Return the [X, Y] coordinate for the center point of the cell that contains the specified text.  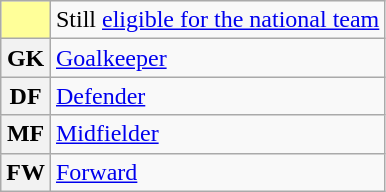
DF [26, 96]
FW [26, 172]
Still eligible for the national team [217, 20]
Defender [217, 96]
Goalkeeper [217, 58]
Forward [217, 172]
MF [26, 134]
GK [26, 58]
Midfielder [217, 134]
